Scan for the cell matching the given text and deliver its [x, y] coordinate at center. 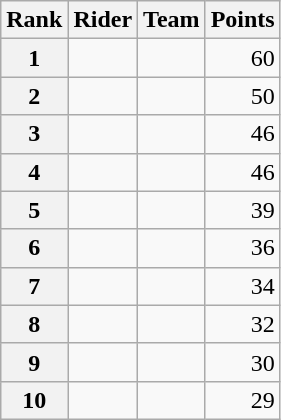
3 [34, 134]
Points [242, 20]
30 [242, 362]
Rider [103, 20]
9 [34, 362]
10 [34, 400]
Rank [34, 20]
50 [242, 96]
Team [172, 20]
32 [242, 324]
34 [242, 286]
4 [34, 172]
6 [34, 248]
39 [242, 210]
7 [34, 286]
29 [242, 400]
8 [34, 324]
2 [34, 96]
1 [34, 58]
5 [34, 210]
60 [242, 58]
36 [242, 248]
